Return [X, Y] of the center of cell containing provided text 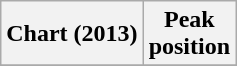
Peakposition [189, 34]
Chart (2013) [72, 34]
